Scan for the cell matching the given text and deliver its [X, Y] coordinate at center. 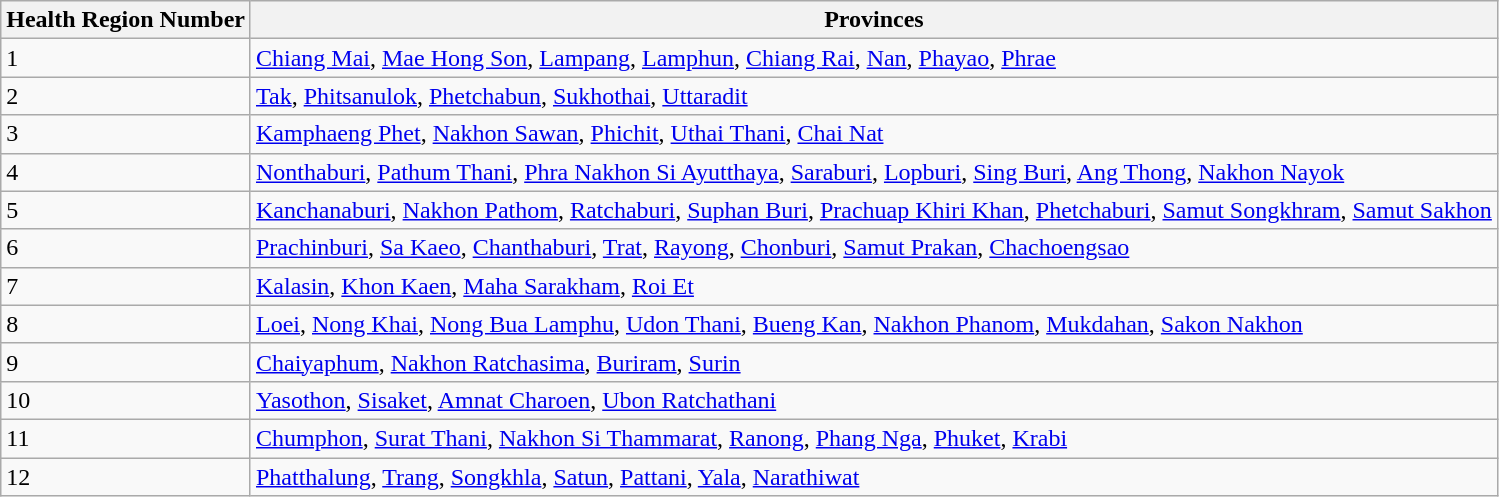
11 [126, 438]
9 [126, 362]
6 [126, 248]
Kalasin, Khon Kaen, Maha Sarakham, Roi Et [874, 286]
7 [126, 286]
Kamphaeng Phet, Nakhon Sawan, Phichit, Uthai Thani, Chai Nat [874, 134]
5 [126, 210]
10 [126, 400]
8 [126, 324]
Loei, Nong Khai, Nong Bua Lamphu, Udon Thani, Bueng Kan, Nakhon Phanom, Mukdahan, Sakon Nakhon [874, 324]
Tak, Phitsanulok, Phetchabun, Sukhothai, Uttaradit [874, 96]
4 [126, 172]
Nonthaburi, Pathum Thani, Phra Nakhon Si Ayutthaya, Saraburi, Lopburi, Sing Buri, Ang Thong, Nakhon Nayok [874, 172]
Chumphon, Surat Thani, Nakhon Si Thammarat, Ranong, Phang Nga, Phuket, Krabi [874, 438]
12 [126, 477]
Health Region Number [126, 20]
Phatthalung, Trang, Songkhla, Satun, Pattani, Yala, Narathiwat [874, 477]
Yasothon, Sisaket, Amnat Charoen, Ubon Ratchathani [874, 400]
Prachinburi, Sa Kaeo, Chanthaburi, Trat, Rayong, Chonburi, Samut Prakan, Chachoengsao [874, 248]
3 [126, 134]
2 [126, 96]
1 [126, 58]
Chiang Mai, Mae Hong Son, Lampang, Lamphun, Chiang Rai, Nan, Phayao, Phrae [874, 58]
Provinces [874, 20]
Chaiyaphum, Nakhon Ratchasima, Buriram, Surin [874, 362]
Kanchanaburi, Nakhon Pathom, Ratchaburi, Suphan Buri, Prachuap Khiri Khan, Phetchaburi, Samut Songkhram, Samut Sakhon [874, 210]
